Determine the [x, y] coordinate at the center of the cell enclosing the given text.  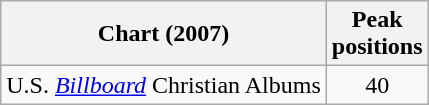
Chart (2007) [164, 34]
Peakpositions [377, 34]
U.S. Billboard Christian Albums [164, 85]
40 [377, 85]
